Return the (X, Y) coordinate for the center point of the cell that contains the specified text.  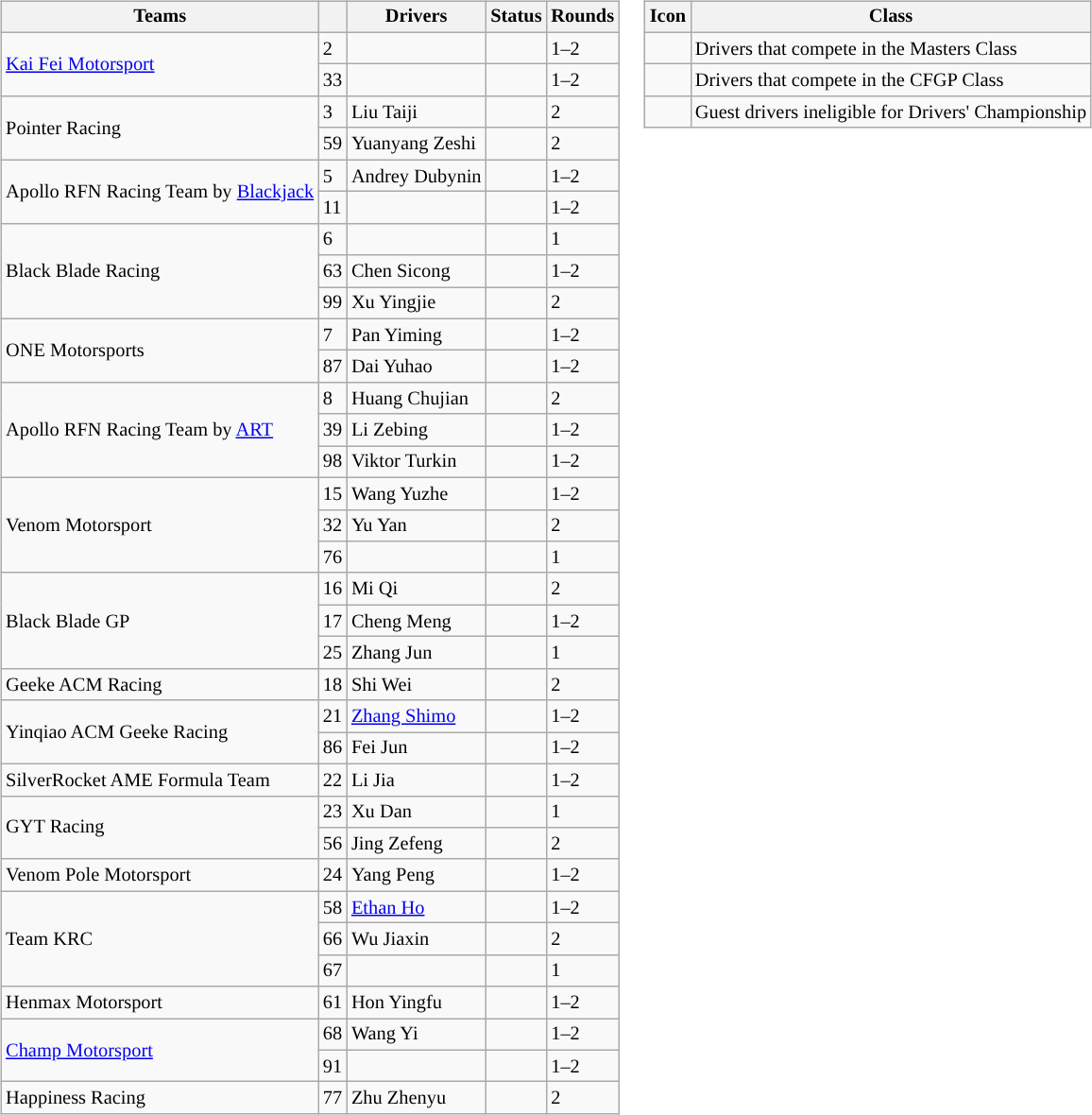
33 (333, 80)
Happiness Racing (160, 1098)
Venom Motorsport (160, 525)
Fei Jun (416, 748)
Wang Yuzhe (416, 493)
59 (333, 144)
Zhu Zhenyu (416, 1098)
Apollo RFN Racing Team by ART (160, 431)
Geeke ACM Racing (160, 684)
Yinqiao ACM Geeke Racing (160, 731)
39 (333, 430)
Liu Taiji (416, 112)
Pointer Racing (160, 129)
68 (333, 1035)
Pan Yiming (416, 334)
Yu Yan (416, 525)
16 (333, 589)
Dai Yuhao (416, 367)
Xu Dan (416, 812)
5 (333, 176)
24 (333, 875)
Yang Peng (416, 875)
Champ Motorsport (160, 1051)
18 (333, 684)
Black Blade Racing (160, 270)
67 (333, 970)
Chen Sicong (416, 271)
Kai Fei Motorsport (160, 64)
58 (333, 907)
Status (516, 17)
87 (333, 367)
7 (333, 334)
Black Blade GP (160, 620)
GYT Racing (160, 828)
Huang Chujian (416, 399)
Wu Jiaxin (416, 939)
Icon (668, 17)
76 (333, 557)
Hon Yingfu (416, 1003)
Drivers (416, 17)
98 (333, 462)
Wang Yi (416, 1035)
Venom Pole Motorsport (160, 875)
Mi Qi (416, 589)
86 (333, 748)
Zhang Jun (416, 653)
32 (333, 525)
91 (333, 1066)
Li Zebing (416, 430)
Viktor Turkin (416, 462)
Andrey Dubynin (416, 176)
21 (333, 716)
56 (333, 844)
15 (333, 493)
Drivers that compete in the Masters Class (891, 48)
11 (333, 208)
23 (333, 812)
17 (333, 621)
Zhang Shimo (416, 716)
Jing Zefeng (416, 844)
22 (333, 780)
63 (333, 271)
Rounds (582, 17)
Cheng Meng (416, 621)
8 (333, 399)
Yuanyang Zeshi (416, 144)
66 (333, 939)
Guest drivers ineligible for Drivers' Championship (891, 112)
Li Jia (416, 780)
Xu Yingjie (416, 303)
61 (333, 1003)
Henmax Motorsport (160, 1003)
Shi Wei (416, 684)
Team KRC (160, 939)
SilverRocket AME Formula Team (160, 780)
Drivers that compete in the CFGP Class (891, 80)
25 (333, 653)
99 (333, 303)
Class (891, 17)
6 (333, 239)
Ethan Ho (416, 907)
77 (333, 1098)
ONE Motorsports (160, 350)
Apollo RFN Racing Team by Blackjack (160, 191)
3 (333, 112)
Teams (160, 17)
